Capture the cell that displays the provided text and extract its [x, y] central coordinate. 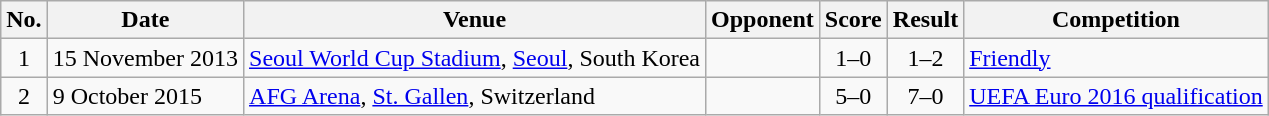
No. [24, 20]
5–0 [853, 96]
Result [925, 20]
1–0 [853, 58]
Competition [1116, 20]
9 October 2015 [145, 96]
UEFA Euro 2016 qualification [1116, 96]
AFG Arena, St. Gallen, Switzerland [475, 96]
1 [24, 58]
Date [145, 20]
1–2 [925, 58]
2 [24, 96]
Opponent [763, 20]
15 November 2013 [145, 58]
Seoul World Cup Stadium, Seoul, South Korea [475, 58]
7–0 [925, 96]
Venue [475, 20]
Score [853, 20]
Friendly [1116, 58]
